Identify which cell holds the provided text, then report its [x, y] central coordinate. 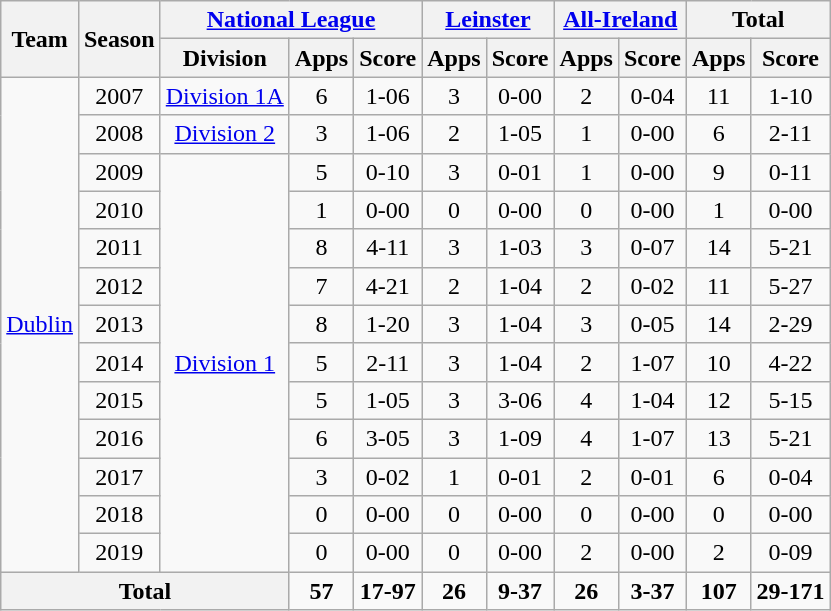
4-22 [790, 362]
2019 [119, 553]
Team [40, 39]
1-20 [388, 324]
12 [718, 400]
2017 [119, 477]
Division 2 [224, 134]
0-05 [652, 324]
107 [718, 591]
2008 [119, 134]
2016 [119, 438]
1-03 [520, 248]
Dublin [40, 324]
3-37 [652, 591]
2014 [119, 362]
0-07 [652, 248]
13 [718, 438]
5-27 [790, 286]
Division 1 [224, 362]
2010 [119, 210]
5-15 [790, 400]
1-10 [790, 96]
10 [718, 362]
2018 [119, 515]
2009 [119, 172]
Leinster [488, 20]
4-11 [388, 248]
2-29 [790, 324]
4-21 [388, 286]
17-97 [388, 591]
3-05 [388, 438]
1-09 [520, 438]
Division 1A [224, 96]
2007 [119, 96]
0-09 [790, 553]
9-37 [520, 591]
0-11 [790, 172]
2015 [119, 400]
9 [718, 172]
57 [321, 591]
2011 [119, 248]
Season [119, 39]
3-06 [520, 400]
All-Ireland [620, 20]
0-10 [388, 172]
29-171 [790, 591]
7 [321, 286]
2013 [119, 324]
2012 [119, 286]
National League [290, 20]
Division [224, 58]
